Determine the (X, Y) coordinate at the center of the cell enclosing the given text.  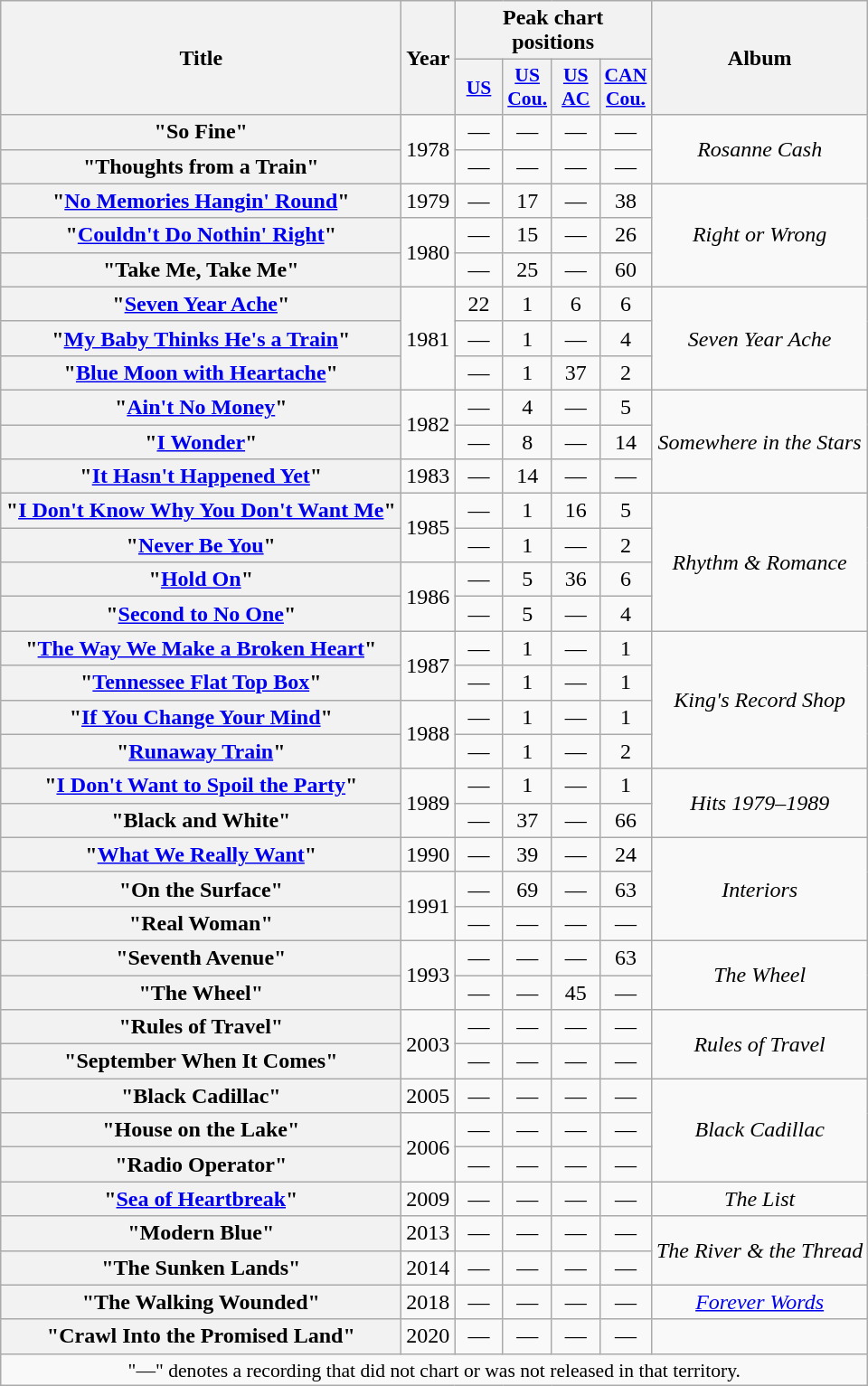
"I Wonder" (201, 442)
17 (527, 201)
Right or Wrong (759, 235)
US (479, 87)
USCou. (527, 87)
1982 (429, 424)
38 (626, 201)
Interiors (759, 889)
2005 (429, 1096)
"Couldn't Do Nothin' Right" (201, 235)
1991 (429, 906)
"Second to No One" (201, 614)
"Rules of Travel" (201, 1027)
66 (626, 820)
The List (759, 1199)
45 (575, 992)
"—" denotes a recording that did not chart or was not released in that territory. (434, 1370)
"Thoughts from a Train" (201, 166)
"The Sunken Lands" (201, 1268)
"The Way We Make a Broken Heart" (201, 648)
25 (527, 269)
Rosanne Cash (759, 149)
"The Wheel" (201, 992)
King's Record Shop (759, 700)
"What We Really Want" (201, 854)
2003 (429, 1044)
69 (527, 889)
CANCou. (626, 87)
36 (575, 580)
1988 (429, 734)
39 (527, 854)
The River & the Thread (759, 1250)
Black Cadillac (759, 1130)
1986 (429, 597)
8 (527, 442)
"Never Be You" (201, 545)
22 (479, 304)
"The Walking Wounded" (201, 1302)
1985 (429, 528)
Somewhere in the Stars (759, 441)
2009 (429, 1199)
"Seven Year Ache" (201, 304)
The Wheel (759, 975)
2006 (429, 1147)
1980 (429, 252)
Forever Words (759, 1302)
USAC (575, 87)
1987 (429, 665)
"Runaway Train" (201, 751)
"Take Me, Take Me" (201, 269)
1993 (429, 975)
Rules of Travel (759, 1044)
"Modern Blue" (201, 1233)
Year (429, 58)
Seven Year Ache (759, 338)
"Crawl Into the Promised Land" (201, 1336)
Hits 1979–1989 (759, 803)
"Hold On" (201, 580)
1978 (429, 149)
Peak chart positions (553, 31)
Rhythm & Romance (759, 562)
"I Don't Want to Spoil the Party" (201, 786)
"Ain't No Money" (201, 407)
"Black Cadillac" (201, 1096)
"If You Change Your Mind" (201, 717)
1983 (429, 476)
1990 (429, 854)
"Black and White" (201, 820)
Album (759, 58)
"Real Woman" (201, 923)
26 (626, 235)
"Seventh Avenue" (201, 957)
1979 (429, 201)
16 (575, 511)
24 (626, 854)
2018 (429, 1302)
15 (527, 235)
"Sea of Heartbreak" (201, 1199)
2014 (429, 1268)
"Tennessee Flat Top Box" (201, 683)
"No Memories Hangin' Round" (201, 201)
2020 (429, 1336)
"My Baby Thinks He's a Train" (201, 338)
1989 (429, 803)
"Radio Operator" (201, 1164)
"It Hasn't Happened Yet" (201, 476)
Title (201, 58)
"I Don't Know Why You Don't Want Me" (201, 511)
"On the Surface" (201, 889)
"So Fine" (201, 132)
"September When It Comes" (201, 1061)
60 (626, 269)
"House on the Lake" (201, 1130)
2013 (429, 1233)
1981 (429, 338)
"Blue Moon with Heartache" (201, 372)
